Identify which cell holds the provided text, then report its (x, y) central coordinate. 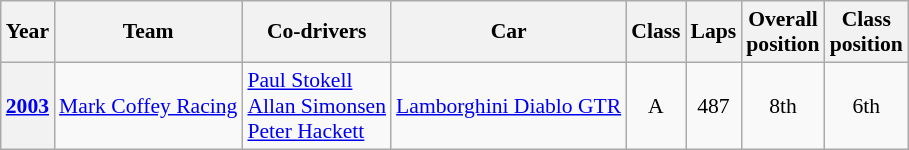
Classposition (866, 32)
Overallposition (782, 32)
Co-drivers (316, 32)
487 (714, 106)
Mark Coffey Racing (148, 106)
2003 (28, 106)
6th (866, 106)
Car (508, 32)
8th (782, 106)
Paul Stokell Allan Simonsen Peter Hackett (316, 106)
Year (28, 32)
A (656, 106)
Class (656, 32)
Laps (714, 32)
Team (148, 32)
Lamborghini Diablo GTR (508, 106)
